Return (X, Y) of the center of cell containing provided text 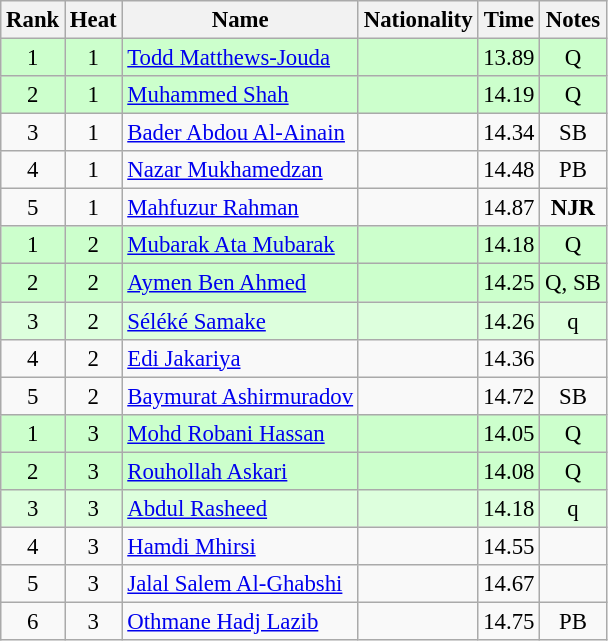
Q, SB (573, 283)
Rank (33, 20)
Heat (94, 20)
Hamdi Mhirsi (240, 546)
Othmane Hadj Lazib (240, 621)
NJR (573, 208)
14.67 (509, 584)
Notes (573, 20)
Rouhollah Askari (240, 471)
Abdul Rasheed (240, 509)
Todd Matthews-Jouda (240, 58)
Séléké Samake (240, 321)
Nationality (418, 20)
Bader Abdou Al-Ainain (240, 133)
Mahfuzur Rahman (240, 208)
14.55 (509, 546)
Mohd Robani Hassan (240, 433)
14.72 (509, 396)
14.26 (509, 321)
Muhammed Shah (240, 95)
14.05 (509, 433)
Edi Jakariya (240, 358)
14.19 (509, 95)
Name (240, 20)
Time (509, 20)
6 (33, 621)
14.87 (509, 208)
14.75 (509, 621)
Baymurat Ashirmuradov (240, 396)
Jalal Salem Al-Ghabshi (240, 584)
Aymen Ben Ahmed (240, 283)
13.89 (509, 58)
14.48 (509, 170)
14.34 (509, 133)
14.36 (509, 358)
14.25 (509, 283)
14.08 (509, 471)
Mubarak Ata Mubarak (240, 245)
Nazar Mukhamedzan (240, 170)
